Extract the (x, y) coordinate from the center of the cell holding the provided text.  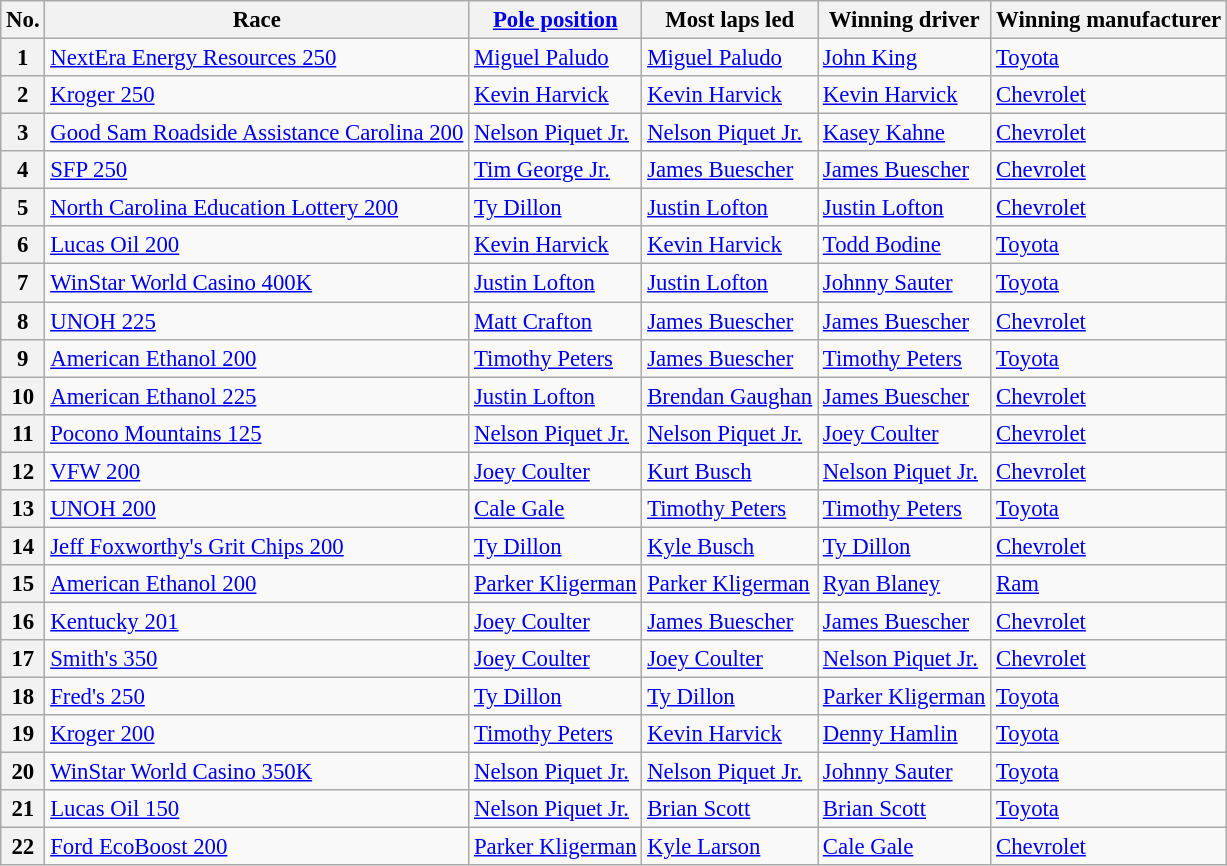
2 (23, 95)
Todd Bodine (904, 245)
10 (23, 396)
John King (904, 58)
13 (23, 509)
21 (23, 809)
Kyle Larson (730, 847)
Jeff Foxworthy's Grit Chips 200 (257, 546)
Fred's 250 (257, 697)
20 (23, 772)
VFW 200 (257, 471)
Smith's 350 (257, 659)
Kroger 250 (257, 95)
7 (23, 283)
Matt Crafton (556, 321)
Kyle Busch (730, 546)
UNOH 225 (257, 321)
Ryan Blaney (904, 584)
Kentucky 201 (257, 621)
NextEra Energy Resources 250 (257, 58)
UNOH 200 (257, 509)
3 (23, 133)
Brendan Gaughan (730, 396)
16 (23, 621)
No. (23, 20)
Race (257, 20)
4 (23, 170)
11 (23, 433)
8 (23, 321)
Good Sam Roadside Assistance Carolina 200 (257, 133)
9 (23, 358)
Pole position (556, 20)
15 (23, 584)
6 (23, 245)
Kasey Kahne (904, 133)
5 (23, 208)
19 (23, 734)
SFP 250 (257, 170)
22 (23, 847)
12 (23, 471)
Ram (1109, 584)
Ford EcoBoost 200 (257, 847)
Pocono Mountains 125 (257, 433)
17 (23, 659)
Most laps led (730, 20)
Lucas Oil 200 (257, 245)
14 (23, 546)
Kurt Busch (730, 471)
Winning manufacturer (1109, 20)
WinStar World Casino 400K (257, 283)
18 (23, 697)
Denny Hamlin (904, 734)
Lucas Oil 150 (257, 809)
Tim George Jr. (556, 170)
Kroger 200 (257, 734)
American Ethanol 225 (257, 396)
North Carolina Education Lottery 200 (257, 208)
WinStar World Casino 350K (257, 772)
1 (23, 58)
Winning driver (904, 20)
